Return the (x, y) coordinate for the center point of the cell that contains the specified text.  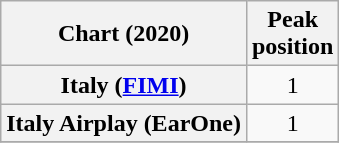
Italy Airplay (EarOne) (124, 123)
Italy (FIMI) (124, 85)
Chart (2020) (124, 34)
Peakposition (292, 34)
